Return (x, y) of the center of cell containing provided text 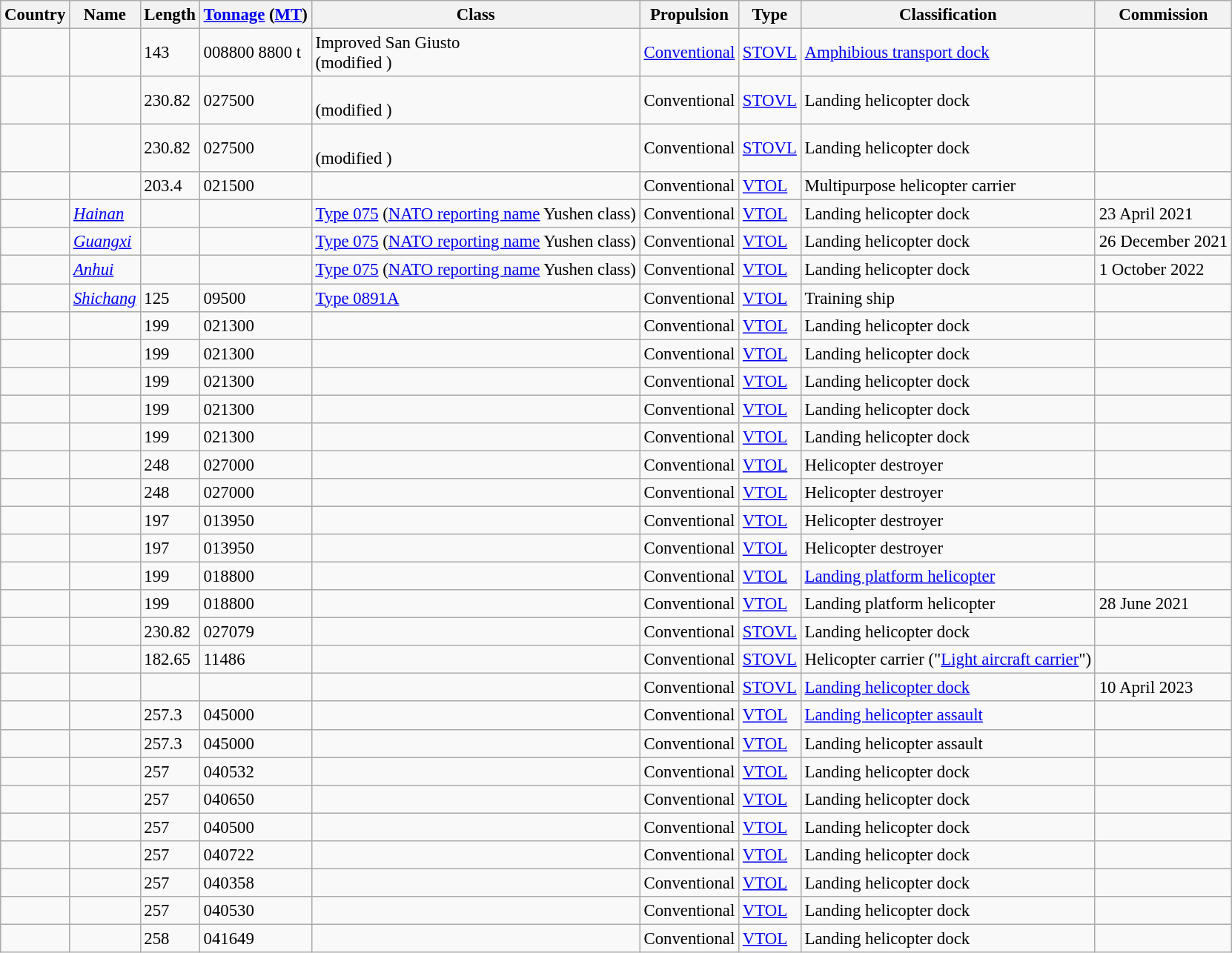
040532 (255, 771)
040358 (255, 883)
008800 8800 t (255, 53)
021500 (255, 186)
125 (170, 298)
040530 (255, 911)
Commission (1163, 15)
09500 (255, 298)
Guangxi (105, 242)
Helicopter carrier ("Light aircraft carrier") (947, 660)
Name (105, 15)
Length (170, 15)
Type (770, 15)
28 June 2021 (1163, 604)
Shichang (105, 298)
Classification (947, 15)
040650 (255, 799)
Class (476, 15)
Amphibious transport dock (947, 53)
Propulsion (689, 15)
Multipurpose helicopter carrier (947, 186)
143 (170, 53)
Country (36, 15)
23 April 2021 (1163, 214)
258 (170, 938)
Tonnage (MT) (255, 15)
182.65 (170, 660)
040722 (255, 855)
041649 (255, 938)
11486 (255, 660)
26 December 2021 (1163, 242)
1 October 2022 (1163, 270)
10 April 2023 (1163, 688)
Type 0891A (476, 298)
Anhui (105, 270)
203.4 (170, 186)
040500 (255, 827)
Training ship (947, 298)
027079 (255, 632)
Hainan (105, 214)
Improved San Giusto (modified ) (476, 53)
